Detect which cell encompasses the target text, then output its (x, y) center coordinate. 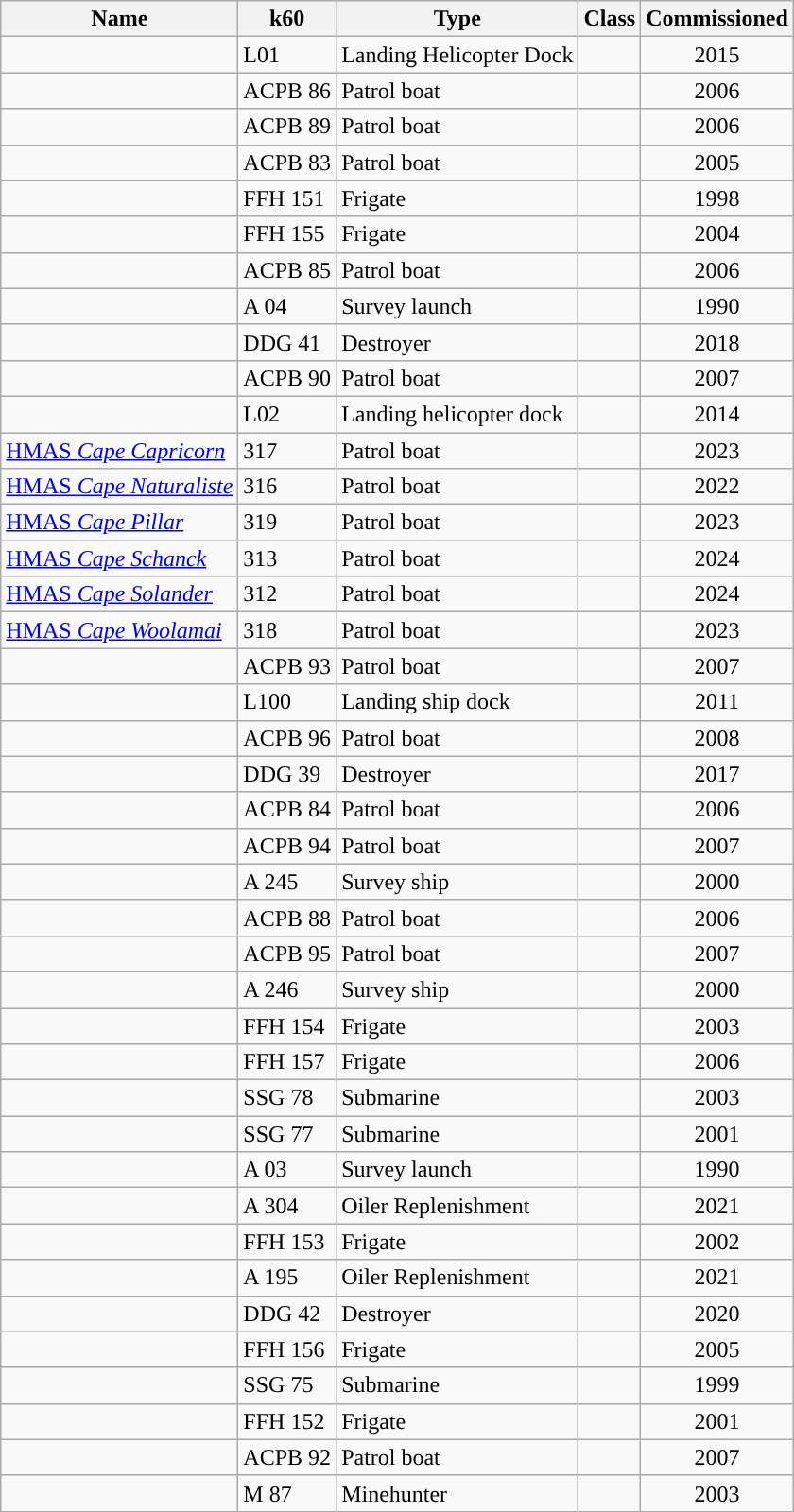
312 (287, 594)
ACPB 93 (287, 666)
316 (287, 487)
FFH 151 (287, 198)
2015 (717, 55)
2011 (717, 702)
ACPB 83 (287, 163)
A 246 (287, 989)
k60 (287, 19)
SSG 78 (287, 1098)
ACPB 86 (287, 91)
Landing helicopter dock (457, 414)
ACPB 90 (287, 378)
2008 (717, 738)
2020 (717, 1314)
2014 (717, 414)
DDG 39 (287, 774)
ACPB 84 (287, 810)
319 (287, 523)
2004 (717, 234)
318 (287, 630)
2017 (717, 774)
HMAS Cape Solander (119, 594)
FFH 156 (287, 1349)
ACPB 85 (287, 270)
Commissioned (717, 19)
DDG 42 (287, 1314)
L01 (287, 55)
L02 (287, 414)
HMAS Cape Woolamai (119, 630)
Landing ship dock (457, 702)
L100 (287, 702)
Class (610, 19)
M 87 (287, 1493)
FFH 153 (287, 1242)
HMAS Cape Capricorn (119, 451)
FFH 157 (287, 1062)
317 (287, 451)
DDG 41 (287, 342)
Minehunter (457, 1493)
HMAS Cape Pillar (119, 523)
A 04 (287, 306)
SSG 77 (287, 1134)
ACPB 92 (287, 1457)
A 245 (287, 882)
A 03 (287, 1170)
313 (287, 558)
A 304 (287, 1206)
2018 (717, 342)
Landing Helicopter Dock (457, 55)
2002 (717, 1242)
Name (119, 19)
Type (457, 19)
1998 (717, 198)
SSG 75 (287, 1385)
ACPB 96 (287, 738)
ACPB 94 (287, 846)
2022 (717, 487)
ACPB 89 (287, 127)
ACPB 95 (287, 954)
1999 (717, 1385)
FFH 152 (287, 1421)
FFH 154 (287, 1025)
HMAS Cape Schanck (119, 558)
A 195 (287, 1278)
FFH 155 (287, 234)
HMAS Cape Naturaliste (119, 487)
ACPB 88 (287, 918)
